Pinpoint the cell where the given text exists, returning its [X, Y] midpoint coordinate. 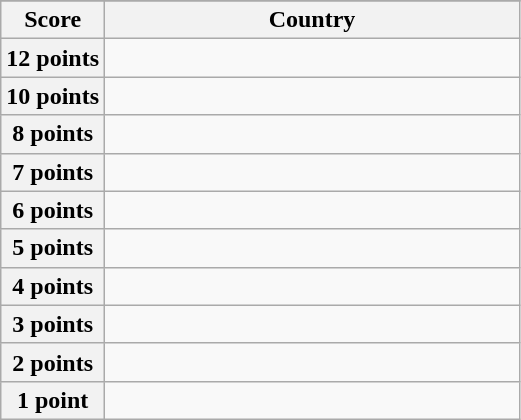
8 points [53, 134]
7 points [53, 172]
5 points [53, 248]
Country [312, 20]
4 points [53, 286]
6 points [53, 210]
2 points [53, 362]
Score [53, 20]
1 point [53, 400]
3 points [53, 324]
10 points [53, 96]
12 points [53, 58]
